For the text-containing cell, return its midpoint in [X, Y] coordinate format. 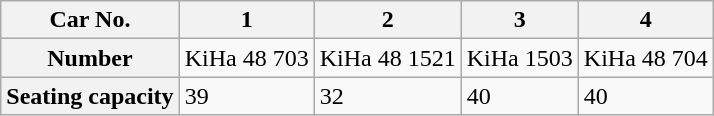
2 [388, 20]
KiHa 48 703 [246, 58]
32 [388, 96]
KiHa 48 704 [646, 58]
3 [520, 20]
KiHa 48 1521 [388, 58]
Number [90, 58]
KiHa 1503 [520, 58]
4 [646, 20]
Seating capacity [90, 96]
1 [246, 20]
39 [246, 96]
Car No. [90, 20]
